Return the (X, Y) coordinate for the center point of the cell that contains the specified text.  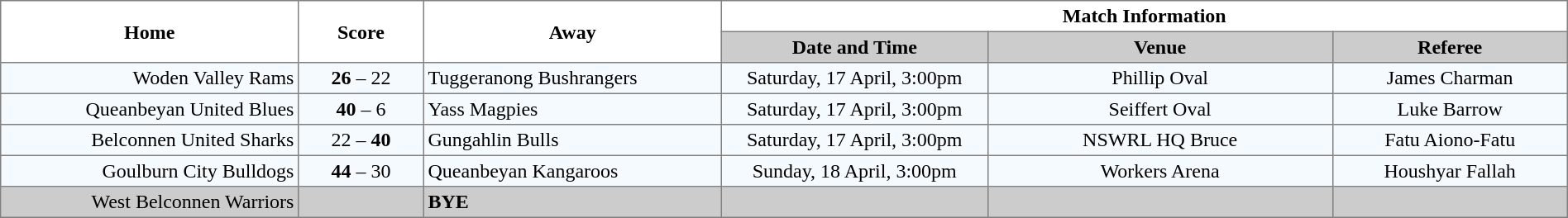
Match Information (1145, 17)
BYE (572, 202)
Seiffert Oval (1159, 109)
Tuggeranong Bushrangers (572, 78)
Referee (1450, 47)
West Belconnen Warriors (150, 202)
Away (572, 31)
Score (361, 31)
James Charman (1450, 78)
Queanbeyan Kangaroos (572, 171)
Venue (1159, 47)
26 – 22 (361, 78)
Sunday, 18 April, 3:00pm (854, 171)
Yass Magpies (572, 109)
Woden Valley Rams (150, 78)
22 – 40 (361, 140)
Luke Barrow (1450, 109)
NSWRL HQ Bruce (1159, 140)
Home (150, 31)
Houshyar Fallah (1450, 171)
Workers Arena (1159, 171)
Fatu Aiono-Fatu (1450, 140)
44 – 30 (361, 171)
Date and Time (854, 47)
Phillip Oval (1159, 78)
Belconnen United Sharks (150, 140)
Queanbeyan United Blues (150, 109)
Gungahlin Bulls (572, 140)
Goulburn City Bulldogs (150, 171)
40 – 6 (361, 109)
